Return the (x, y) coordinate for the center point of the cell that contains the specified text.  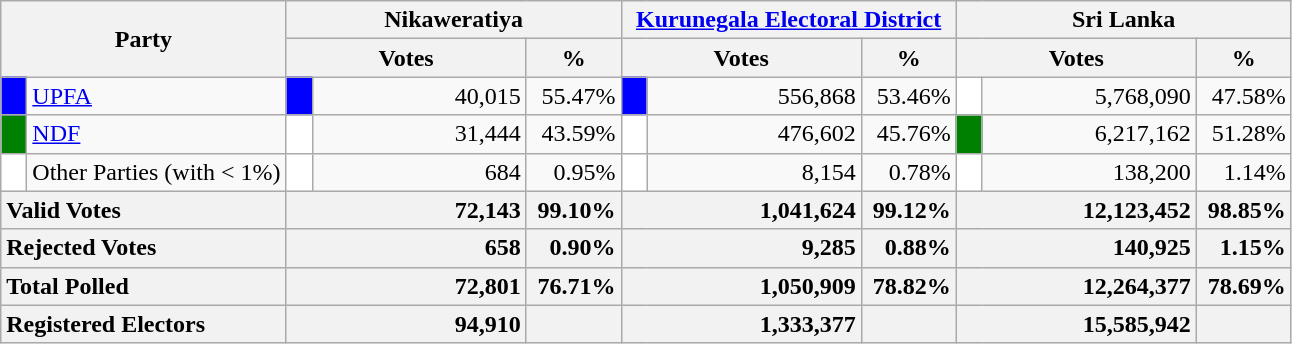
78.69% (1244, 286)
NDF (156, 134)
12,123,452 (1076, 210)
140,925 (1076, 248)
9,285 (741, 248)
Registered Electors (144, 324)
Valid Votes (144, 210)
UPFA (156, 96)
45.76% (908, 134)
476,602 (754, 134)
1.14% (1244, 172)
76.71% (574, 286)
0.78% (908, 172)
78.82% (908, 286)
556,868 (754, 96)
Other Parties (with < 1%) (156, 172)
684 (419, 172)
Rejected Votes (144, 248)
15,585,942 (1076, 324)
43.59% (574, 134)
8,154 (754, 172)
31,444 (419, 134)
99.12% (908, 210)
1,041,624 (741, 210)
55.47% (574, 96)
1,050,909 (741, 286)
40,015 (419, 96)
Party (144, 39)
Kurunegala Electoral District (788, 20)
99.10% (574, 210)
6,217,162 (1089, 134)
53.46% (908, 96)
138,200 (1089, 172)
94,910 (406, 324)
1,333,377 (741, 324)
5,768,090 (1089, 96)
0.95% (574, 172)
658 (406, 248)
98.85% (1244, 210)
72,143 (406, 210)
Total Polled (144, 286)
47.58% (1244, 96)
72,801 (406, 286)
51.28% (1244, 134)
Nikaweratiya (454, 20)
1.15% (1244, 248)
0.90% (574, 248)
0.88% (908, 248)
Sri Lanka (1124, 20)
12,264,377 (1076, 286)
